Identify which cell holds the provided text, then report its [X, Y] central coordinate. 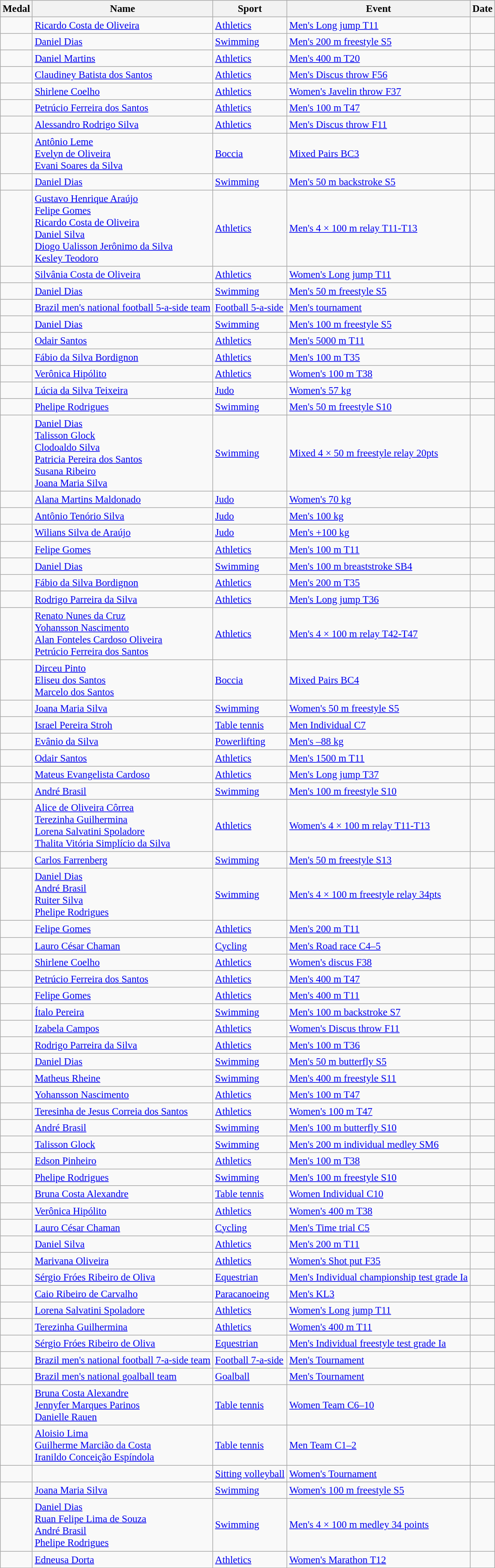
Men's 400 m T11 [379, 995]
Men's 100 m backstroke S7 [379, 1012]
Women's Shot put F35 [379, 1261]
Men's 400 m T47 [379, 979]
Men's Road race C4–5 [379, 946]
Men's 5000 m T11 [379, 341]
Football 5-a-side [250, 308]
Claudiney Batista dos Santos [123, 75]
Edson Pinheiro [123, 1161]
Edneusa Dorta [123, 1560]
Bruna Costa Alexandre [123, 1195]
Brazil men's national football 7-a-side team [123, 1360]
Men's 100 kg [379, 516]
Men's 100 m T36 [379, 1045]
Women's 70 kg [379, 500]
Men's 100 m breaststroke SB4 [379, 566]
Men's 4 × 100 m relay T42-T47 [379, 634]
Men's 4 × 100 m medley 34 points [379, 1525]
Women's Javelin throw F37 [379, 92]
Men's 100 m T38 [379, 1161]
Women's 100 m freestyle S5 [379, 1491]
Daniel Silva [123, 1244]
Men's 50 m freestyle S13 [379, 860]
Men's tournament [379, 308]
Lorena Salvatini Spoladore [123, 1310]
Men's 4 × 100 m relay T11-T13 [379, 228]
Sport [250, 9]
Women Individual C10 [379, 1195]
Alana Martins Maldonado [123, 500]
Brazil men's national goalball team [123, 1377]
Daniel DiasRuan Felipe Lima de SouzaAndré BrasilPhelipe Rodrigues [123, 1525]
Renato Nunes da CruzYohansson NascimentoAlan Fonteles Cardoso OliveiraPetrúcio Ferreira dos Santos [123, 634]
Matheus Rheine [123, 1078]
Dirceu PintoEliseu dos SantosMarcelo dos Santos [123, 680]
Women's 57 kg [379, 391]
Men's 100 m butterfly S10 [379, 1128]
Wilians Silva de Araújo [123, 533]
Goalball [250, 1377]
Paracanoeing [250, 1294]
Silvânia Costa de Oliveira [123, 274]
Men's 400 m T20 [379, 59]
Marivana Oliveira [123, 1261]
Men's 4 × 100 m freestyle relay 34pts [379, 895]
Men's 1500 m T11 [379, 758]
Ricardo Costa de Oliveira [123, 26]
Men's 50 m freestyle S10 [379, 407]
Men's 200 m individual medley SM6 [379, 1145]
Alice de Oliveira CôrreaTerezinha GuilherminaLorena Salvatini SpoladoreThalita Vitória Simplício da Silva [123, 825]
Men's Discus throw F56 [379, 75]
Women's 400 m T38 [379, 1211]
Izabela Campos [123, 1029]
Mateus Evangelista Cardoso [123, 775]
Men's 400 m freestyle S11 [379, 1078]
Ítalo Pereira [123, 1012]
Women's 4 × 100 m relay T11-T13 [379, 825]
Caio Ribeiro de Carvalho [123, 1294]
Women's Marathon T12 [379, 1560]
Date [483, 9]
Talisson Glock [123, 1145]
Medal [17, 9]
Men's 200 m T35 [379, 582]
Name [123, 9]
Men's 100 m freestyle S5 [379, 324]
Event [379, 9]
Daniel DiasTalisson GlockClodoaldo SilvaPatricia Pereira dos SantosSusana RibeiroJoana Maria Silva [123, 453]
Men's 50 m butterfly S5 [379, 1062]
Mixed Pairs BC3 [379, 153]
Men's Long jump T37 [379, 775]
Men's Long jump T36 [379, 599]
Men's Discus throw F11 [379, 125]
Women's 100 m T47 [379, 1112]
Football 7-a-side [250, 1360]
Aloisio LimaGuilherme Marcião da CostaIranildo Conceição Espíndola [123, 1445]
Gustavo Henrique AraújoFelipe GomesRicardo Costa de OliveiraDaniel SilvaDiogo Ualisson Jerônimo da SilvaKesley Teodoro [123, 228]
Brazil men's national football 5-a-side team [123, 308]
Women's Tournament [379, 1474]
Mixed 4 × 50 m freestyle relay 20pts [379, 453]
Men's 100 m T35 [379, 357]
Men's 200 m freestyle S5 [379, 42]
Men Individual C7 [379, 725]
Carlos Farrenberg [123, 860]
Israel Pereira Stroh [123, 725]
Men's 50 m backstroke S5 [379, 182]
Men's 50 m freestyle S5 [379, 291]
Women's discus F38 [379, 962]
Antônio Tenório Silva [123, 516]
Men's –88 kg [379, 742]
Sitting volleyball [250, 1474]
Powerlifting [250, 742]
Men's Individual freestyle test grade Ia [379, 1344]
Daniel Martins [123, 59]
Lúcia da Silva Teixeira [123, 391]
Women's Discus throw F11 [379, 1029]
Women's 100 m T38 [379, 374]
Yohansson Nascimento [123, 1095]
Men Team C1–2 [379, 1445]
Men's 100 m T11 [379, 549]
Teresinha de Jesus Correia dos Santos [123, 1112]
Men's Time trial C5 [379, 1228]
Women's 400 m T11 [379, 1327]
Women's 50 m freestyle S5 [379, 709]
Men's Long jump T11 [379, 26]
Bruna Costa AlexandreJennyfer Marques ParinosDanielle Rauen [123, 1405]
Daniel DiasAndré BrasilRuiter SilvaPhelipe Rodrigues [123, 895]
Men's KL3 [379, 1294]
Women Team C6–10 [379, 1405]
Evânio da Silva [123, 742]
Men's +100 kg [379, 533]
Men's Individual championship test grade Ia [379, 1277]
Antônio LemeEvelyn de OliveiraEvani Soares da Silva [123, 153]
Terezinha Guilhermina [123, 1327]
Mixed Pairs BC4 [379, 680]
Alessandro Rodrigo Silva [123, 125]
